Provide the [x, y] coordinate of the cell's center where the given text is located.  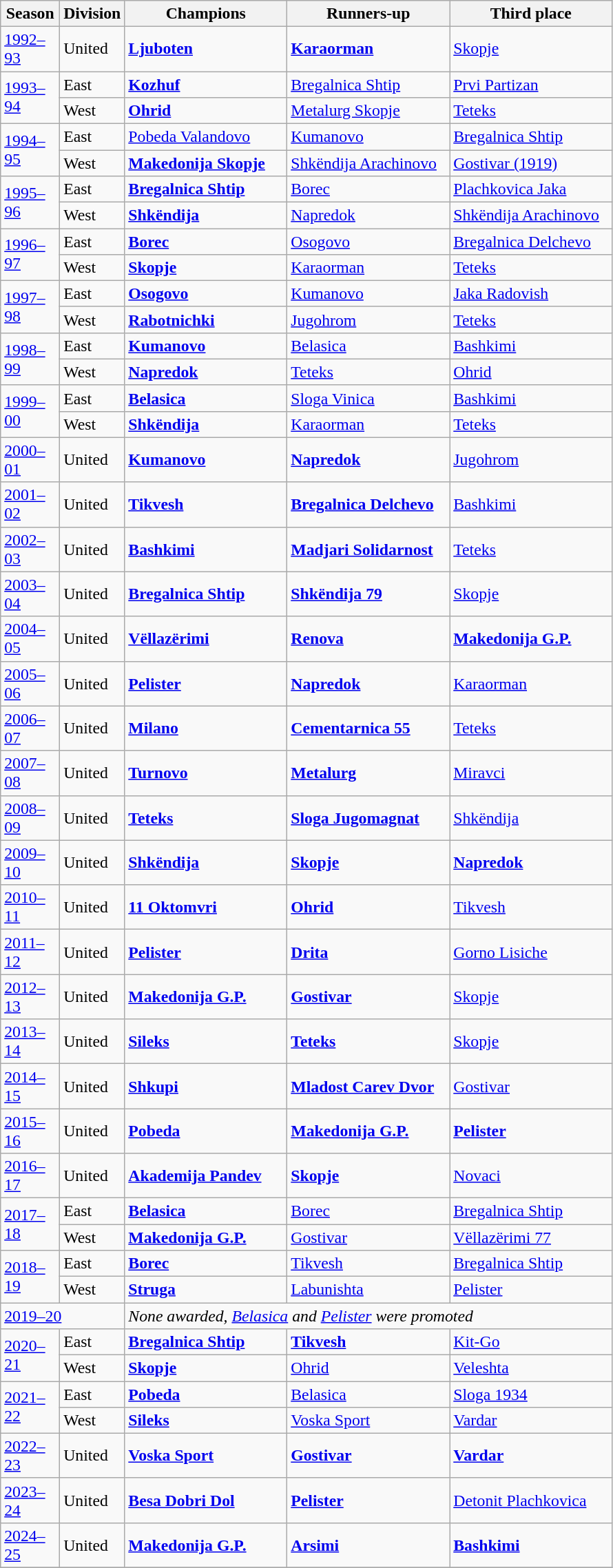
1997–98 [30, 306]
Champions [206, 14]
Miravci [531, 773]
Vëllazërimi 77 [531, 1237]
Shkëndija 79 [368, 594]
2009–10 [30, 862]
Vëllazërimi [206, 639]
2022–23 [30, 1456]
2012–13 [30, 997]
Ljuboten [206, 50]
2016–17 [30, 1176]
2019–20 [63, 1315]
2014–15 [30, 1087]
2004–05 [30, 639]
Kozhuf [206, 85]
Third place [531, 14]
1992–93 [30, 50]
2020–21 [30, 1355]
1999–00 [30, 411]
2024–25 [30, 1545]
1995–96 [30, 202]
2006–07 [30, 729]
2021–22 [30, 1407]
Gorno Lisiche [531, 952]
Plachkovica Jaka [531, 189]
Turnovo [206, 773]
11 Oktomvri [206, 908]
2018–19 [30, 1276]
Arsimi [368, 1545]
Besa Dobri Dol [206, 1500]
1993–94 [30, 98]
Runners-up [368, 14]
Season [30, 14]
Akademija Pandev [206, 1176]
Drita [368, 952]
Sloga 1934 [531, 1394]
2007–08 [30, 773]
Kit-Go [531, 1341]
1998–99 [30, 359]
Milano [206, 729]
Detonit Plachkovica [531, 1500]
None awarded, Belasica and Pelister were promoted [368, 1315]
2011–12 [30, 952]
Metalurg [368, 773]
Labunishta [368, 1289]
2001–02 [30, 504]
2008–09 [30, 818]
2023–24 [30, 1500]
Jaka Radovish [531, 293]
1994–95 [30, 149]
Struga [206, 1289]
Makedonija Skopje [206, 163]
Renova [368, 639]
Mladost Carev Dvor [368, 1087]
2017–18 [30, 1224]
Gostivar (1919) [531, 163]
Veleshta [531, 1368]
Division [92, 14]
Madjari Solidarnost [368, 550]
Pobeda Valandovo [206, 136]
2002–03 [30, 550]
2000–01 [30, 460]
2003–04 [30, 594]
Sloga Jugomagnat [368, 818]
Metalurg Skopje [368, 110]
Rabotnichki [206, 320]
2013–14 [30, 1041]
Prvi Partizan [531, 85]
Novaci [531, 1176]
1996–97 [30, 254]
Shkupi [206, 1087]
2015–16 [30, 1131]
2005–06 [30, 683]
2010–11 [30, 908]
Sloga Vinica [368, 398]
Cementarnica 55 [368, 729]
